Detect which cell encompasses the target text, then output its [X, Y] center coordinate. 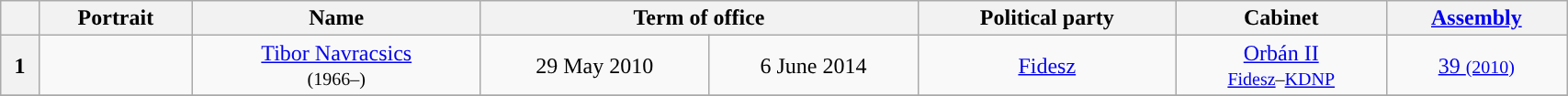
Political party [1047, 18]
Assembly [1477, 18]
Tibor Navracsics(1966–) [336, 66]
Fidesz [1047, 66]
6 June 2014 [814, 66]
29 May 2010 [595, 66]
39 (2010) [1477, 66]
Orbán IIFidesz–KDNP [1280, 66]
1 [20, 66]
Term of office [699, 18]
Portrait [116, 18]
Name [336, 18]
Cabinet [1280, 18]
